Provide the (X, Y) coordinate of the cell's center where the given text is located.  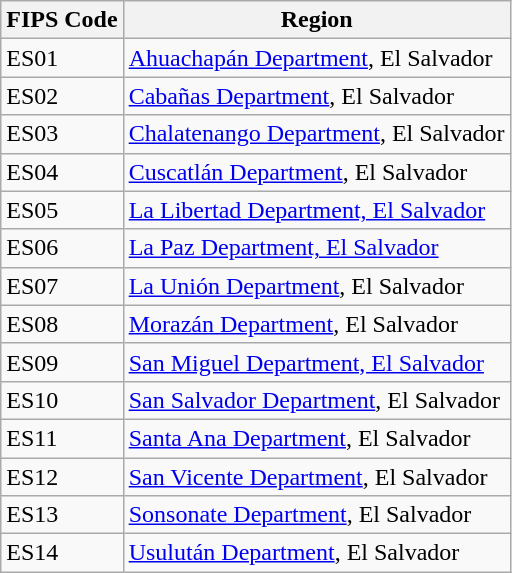
FIPS Code (62, 20)
ES13 (62, 515)
ES12 (62, 477)
Ahuachapán Department, El Salvador (316, 58)
ES10 (62, 400)
ES11 (62, 438)
La Paz Department, El Salvador (316, 248)
ES04 (62, 172)
ES01 (62, 58)
La Unión Department, El Salvador (316, 286)
San Salvador Department, El Salvador (316, 400)
Usulután Department, El Salvador (316, 553)
ES09 (62, 362)
Morazán Department, El Salvador (316, 324)
ES05 (62, 210)
Cuscatlán Department, El Salvador (316, 172)
ES08 (62, 324)
Region (316, 20)
San Vicente Department, El Salvador (316, 477)
ES07 (62, 286)
ES03 (62, 134)
Chalatenango Department, El Salvador (316, 134)
ES02 (62, 96)
Cabañas Department, El Salvador (316, 96)
Santa Ana Department, El Salvador (316, 438)
Sonsonate Department, El Salvador (316, 515)
ES14 (62, 553)
San Miguel Department, El Salvador (316, 362)
La Libertad Department, El Salvador (316, 210)
ES06 (62, 248)
